Determine the [x, y] coordinate at the center of the cell enclosing the given text.  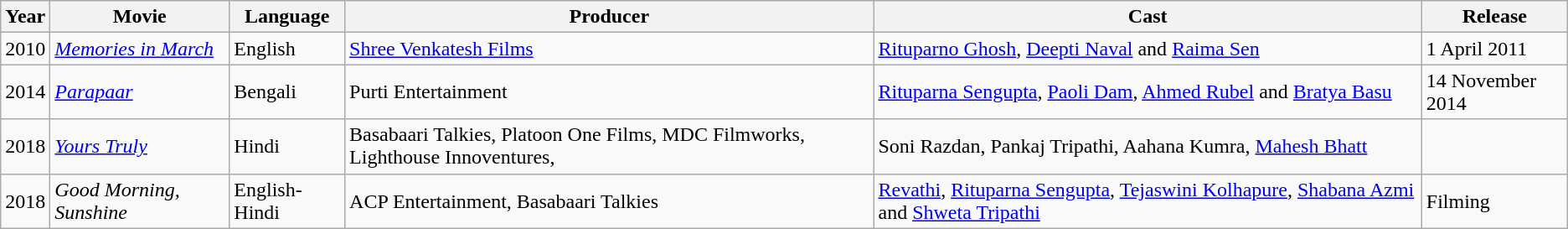
Soni Razdan, Pankaj Tripathi, Aahana Kumra, Mahesh Bhatt [1148, 146]
2014 [25, 92]
ACP Entertainment, Basabaari Talkies [610, 201]
14 November 2014 [1494, 92]
Yours Truly [140, 146]
2010 [25, 49]
Rituparno Ghosh, Deepti Naval and Raima Sen [1148, 49]
Year [25, 17]
English [287, 49]
Hindi [287, 146]
Movie [140, 17]
Shree Venkatesh Films [610, 49]
Parapaar [140, 92]
Producer [610, 17]
Language [287, 17]
Good Morning, Sunshine [140, 201]
Bengali [287, 92]
Filming [1494, 201]
Memories in March [140, 49]
Purti Entertainment [610, 92]
English-Hindi [287, 201]
1 April 2011 [1494, 49]
Release [1494, 17]
Basabaari Talkies, Platoon One Films, MDC Filmworks, Lighthouse Innoventures, [610, 146]
Rituparna Sengupta, Paoli Dam, Ahmed Rubel and Bratya Basu [1148, 92]
Cast [1148, 17]
Revathi, Rituparna Sengupta, Tejaswini Kolhapure, Shabana Azmi and Shweta Tripathi [1148, 201]
